Extract the (X, Y) coordinate from the center of the cell holding the provided text.  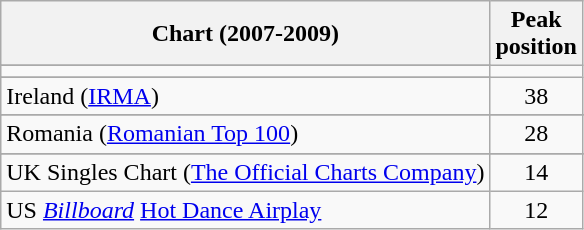
Ireland (IRMA) (246, 96)
Romania (Romanian Top 100) (246, 134)
Peakposition (536, 34)
UK Singles Chart (The Official Charts Company) (246, 172)
12 (536, 210)
US Billboard Hot Dance Airplay (246, 210)
28 (536, 134)
14 (536, 172)
38 (536, 96)
Chart (2007-2009) (246, 34)
